Determine the [x, y] coordinate at the center of the cell enclosing the given text.  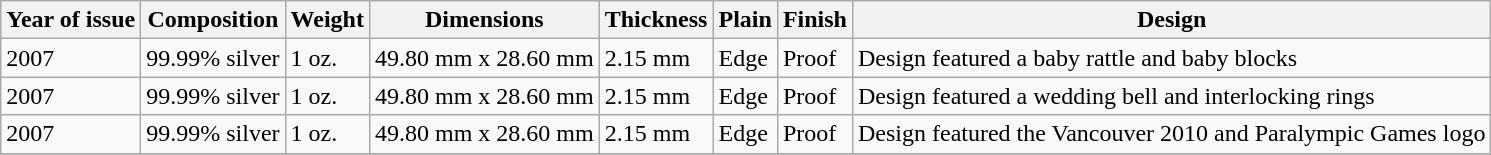
Finish [814, 20]
Weight [327, 20]
Composition [213, 20]
Dimensions [484, 20]
Design featured a baby rattle and baby blocks [1171, 58]
Thickness [656, 20]
Year of issue [71, 20]
Plain [745, 20]
Design featured a wedding bell and interlocking rings [1171, 96]
Design [1171, 20]
Design featured the Vancouver 2010 and Paralympic Games logo [1171, 134]
